Capture the cell that displays the provided text and extract its (X, Y) central coordinate. 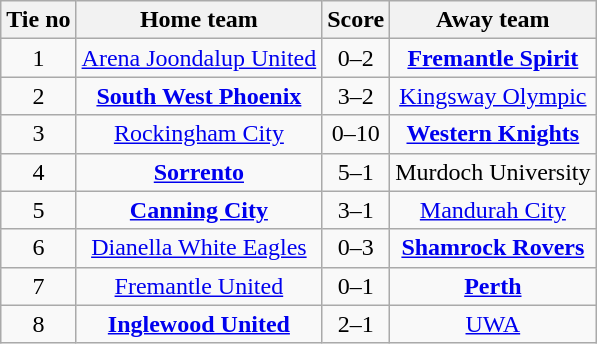
0–3 (356, 248)
Shamrock Rovers (493, 248)
Dianella White Eagles (199, 248)
Tie no (38, 20)
Away team (493, 20)
0–1 (356, 286)
Arena Joondalup United (199, 58)
Sorrento (199, 172)
Inglewood United (199, 324)
Fremantle Spirit (493, 58)
0–2 (356, 58)
Home team (199, 20)
Kingsway Olympic (493, 96)
Murdoch University (493, 172)
0–10 (356, 134)
Canning City (199, 210)
3 (38, 134)
2 (38, 96)
Mandurah City (493, 210)
7 (38, 286)
South West Phoenix (199, 96)
3–1 (356, 210)
3–2 (356, 96)
Fremantle United (199, 286)
Score (356, 20)
5–1 (356, 172)
Rockingham City (199, 134)
8 (38, 324)
1 (38, 58)
5 (38, 210)
Perth (493, 286)
Western Knights (493, 134)
UWA (493, 324)
4 (38, 172)
6 (38, 248)
2–1 (356, 324)
